For the text-containing cell, return its midpoint in (X, Y) coordinate format. 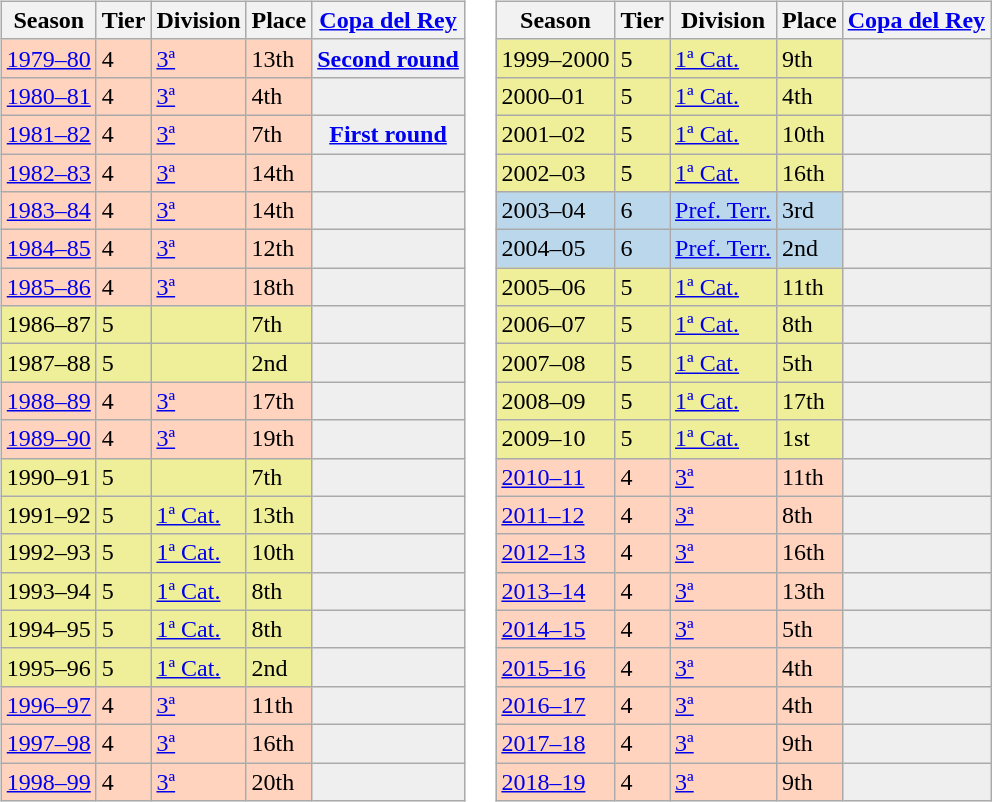
2000–01 (556, 96)
2004–05 (556, 249)
1996–97 (48, 705)
2010–11 (556, 477)
1997–98 (48, 743)
1993–94 (48, 591)
1981–82 (48, 134)
1989–90 (48, 439)
1994–95 (48, 629)
1988–89 (48, 401)
1986–87 (48, 325)
2007–08 (556, 363)
18th (279, 287)
2006–07 (556, 325)
1992–93 (48, 553)
1985–86 (48, 287)
Second round (388, 58)
2003–04 (556, 211)
1999–2000 (556, 58)
2011–12 (556, 515)
1998–99 (48, 781)
1990–91 (48, 477)
2013–14 (556, 591)
2008–09 (556, 401)
1st (809, 439)
20th (279, 781)
1982–83 (48, 173)
1980–81 (48, 96)
1995–96 (48, 667)
19th (279, 439)
2014–15 (556, 629)
2016–17 (556, 705)
1991–92 (48, 515)
2015–16 (556, 667)
12th (279, 249)
3rd (809, 211)
2017–18 (556, 743)
2005–06 (556, 287)
1983–84 (48, 211)
1979–80 (48, 58)
2002–03 (556, 173)
2009–10 (556, 439)
2012–13 (556, 553)
1984–85 (48, 249)
First round (388, 134)
2001–02 (556, 134)
1987–88 (48, 363)
2018–19 (556, 781)
